Locate the cell with the specified text and output its [x, y] center coordinate. 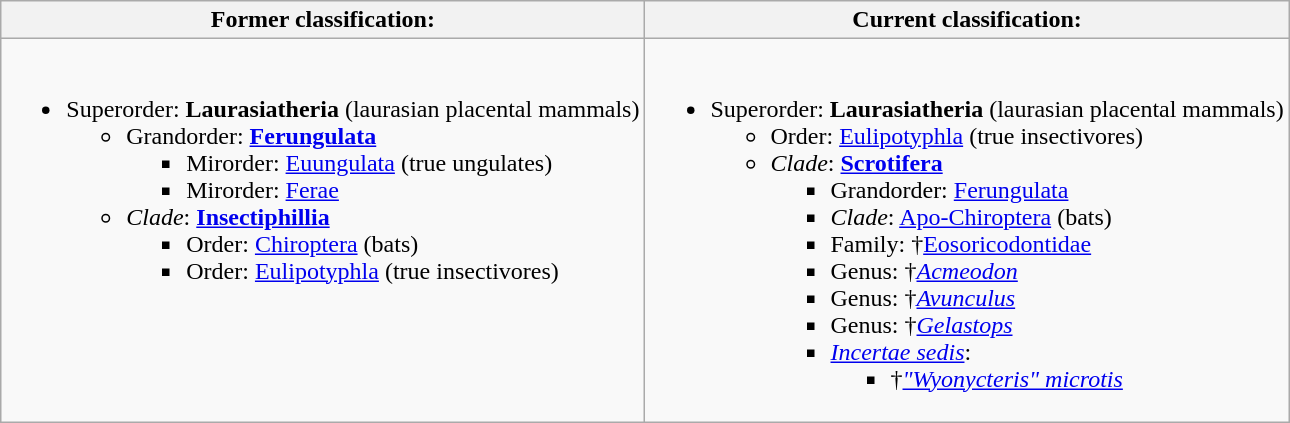
Current classification: [967, 20]
Former classification: [323, 20]
